Return the [X, Y] coordinate for the center point of the cell that contains the specified text.  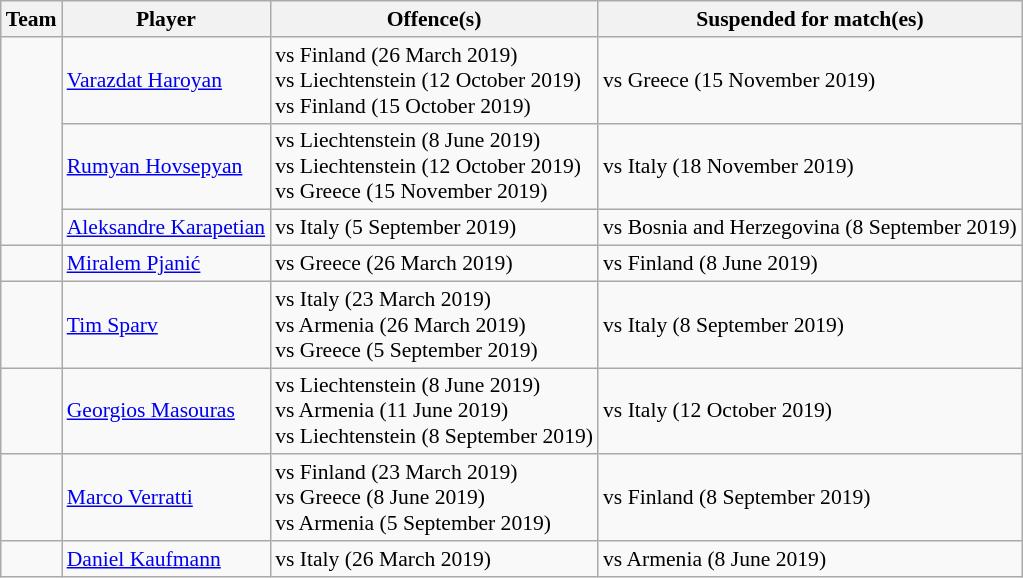
vs Finland (23 March 2019) vs Greece (8 June 2019) vs Armenia (5 September 2019) [434, 498]
Offence(s) [434, 19]
vs Finland (8 September 2019) [810, 498]
vs Italy (12 October 2019) [810, 412]
vs Greece (26 March 2019) [434, 264]
Team [32, 19]
vs Italy (23 March 2019) vs Armenia (26 March 2019) vs Greece (5 September 2019) [434, 324]
vs Finland (26 March 2019) vs Liechtenstein (12 October 2019) vs Finland (15 October 2019) [434, 80]
vs Bosnia and Herzegovina (8 September 2019) [810, 228]
Georgios Masouras [166, 412]
vs Armenia (8 June 2019) [810, 559]
vs Liechtenstein (8 June 2019) vs Armenia (11 June 2019) vs Liechtenstein (8 September 2019) [434, 412]
Varazdat Haroyan [166, 80]
Tim Sparv [166, 324]
Marco Verratti [166, 498]
vs Greece (15 November 2019) [810, 80]
Suspended for match(es) [810, 19]
vs Finland (8 June 2019) [810, 264]
Miralem Pjanić [166, 264]
Daniel Kaufmann [166, 559]
vs Italy (8 September 2019) [810, 324]
vs Italy (5 September 2019) [434, 228]
Player [166, 19]
Aleksandre Karapetian [166, 228]
Rumyan Hovsepyan [166, 166]
vs Italy (18 November 2019) [810, 166]
vs Italy (26 March 2019) [434, 559]
vs Liechtenstein (8 June 2019) vs Liechtenstein (12 October 2019) vs Greece (15 November 2019) [434, 166]
